Capture the cell that displays the provided text and extract its (X, Y) central coordinate. 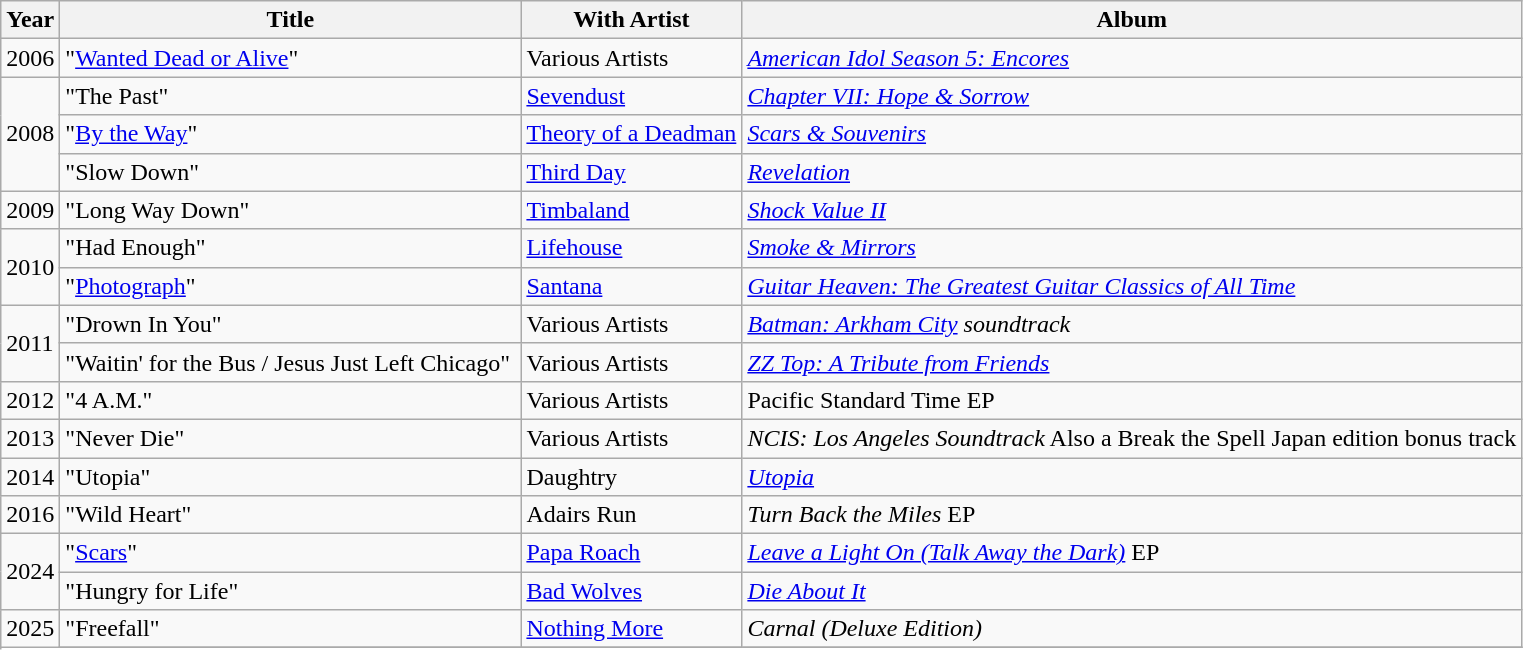
"Slow Down" (290, 172)
2025 (30, 629)
Carnal (Deluxe Edition) (1132, 629)
"Photograph" (290, 286)
2011 (30, 343)
Shock Value II (1132, 210)
Theory of a Deadman (632, 134)
2024 (30, 572)
Die About It (1132, 591)
American Idol Season 5: Encores (1132, 58)
NCIS: Los Angeles Soundtrack Also a Break the Spell Japan edition bonus track (1132, 438)
"Drown In You" (290, 324)
2009 (30, 210)
Leave a Light On (Talk Away the Dark) EP (1132, 553)
Revelation (1132, 172)
Papa Roach (632, 553)
2006 (30, 58)
ZZ Top: A Tribute from Friends (1132, 362)
Utopia (1132, 477)
"Had Enough" (290, 248)
With Artist (632, 20)
2013 (30, 438)
Chapter VII: Hope & Sorrow (1132, 96)
Third Day (632, 172)
2012 (30, 400)
"The Past" (290, 96)
"By the Way" (290, 134)
Title (290, 20)
Scars & Souvenirs (1132, 134)
2014 (30, 477)
"Wanted Dead or Alive" (290, 58)
Lifehouse (632, 248)
Sevendust (632, 96)
"4 A.M." (290, 400)
2010 (30, 267)
"Waitin' for the Bus / Jesus Just Left Chicago" (290, 362)
"Wild Heart" (290, 515)
Pacific Standard Time EP (1132, 400)
Album (1132, 20)
Daughtry (632, 477)
"Never Die" (290, 438)
"Scars" (290, 553)
Batman: Arkham City soundtrack (1132, 324)
2016 (30, 515)
2008 (30, 134)
Adairs Run (632, 515)
"Freefall" (290, 629)
Turn Back the Miles EP (1132, 515)
"Utopia" (290, 477)
Smoke & Mirrors (1132, 248)
Guitar Heaven: The Greatest Guitar Classics of All Time (1132, 286)
"Hungry for Life" (290, 591)
Santana (632, 286)
Bad Wolves (632, 591)
"Long Way Down" (290, 210)
Nothing More (632, 629)
Year (30, 20)
Timbaland (632, 210)
